Identify which cell holds the provided text, then report its [x, y] central coordinate. 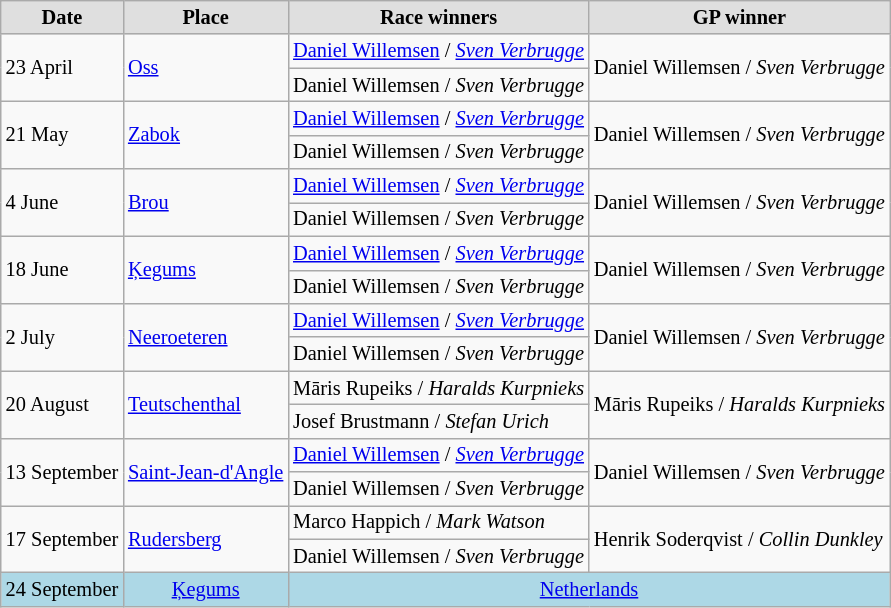
Zabok [206, 134]
23 April [62, 68]
2 July [62, 336]
GP winner [740, 17]
13 September [62, 472]
Neeroeteren [206, 336]
24 September [62, 589]
Teutschenthal [206, 404]
Netherlands [589, 589]
Henrik Soderqvist / Collin Dunkley [740, 538]
Race winners [438, 17]
Brou [206, 202]
Oss [206, 68]
Place [206, 17]
17 September [62, 538]
20 August [62, 404]
Josef Brustmann / Stefan Urich [438, 421]
18 June [62, 270]
Marco Happich / Mark Watson [438, 522]
Date [62, 17]
21 May [62, 134]
Saint-Jean-d'Angle [206, 472]
4 June [62, 202]
Rudersberg [206, 538]
